For the text-containing cell, return its midpoint in [X, Y] coordinate format. 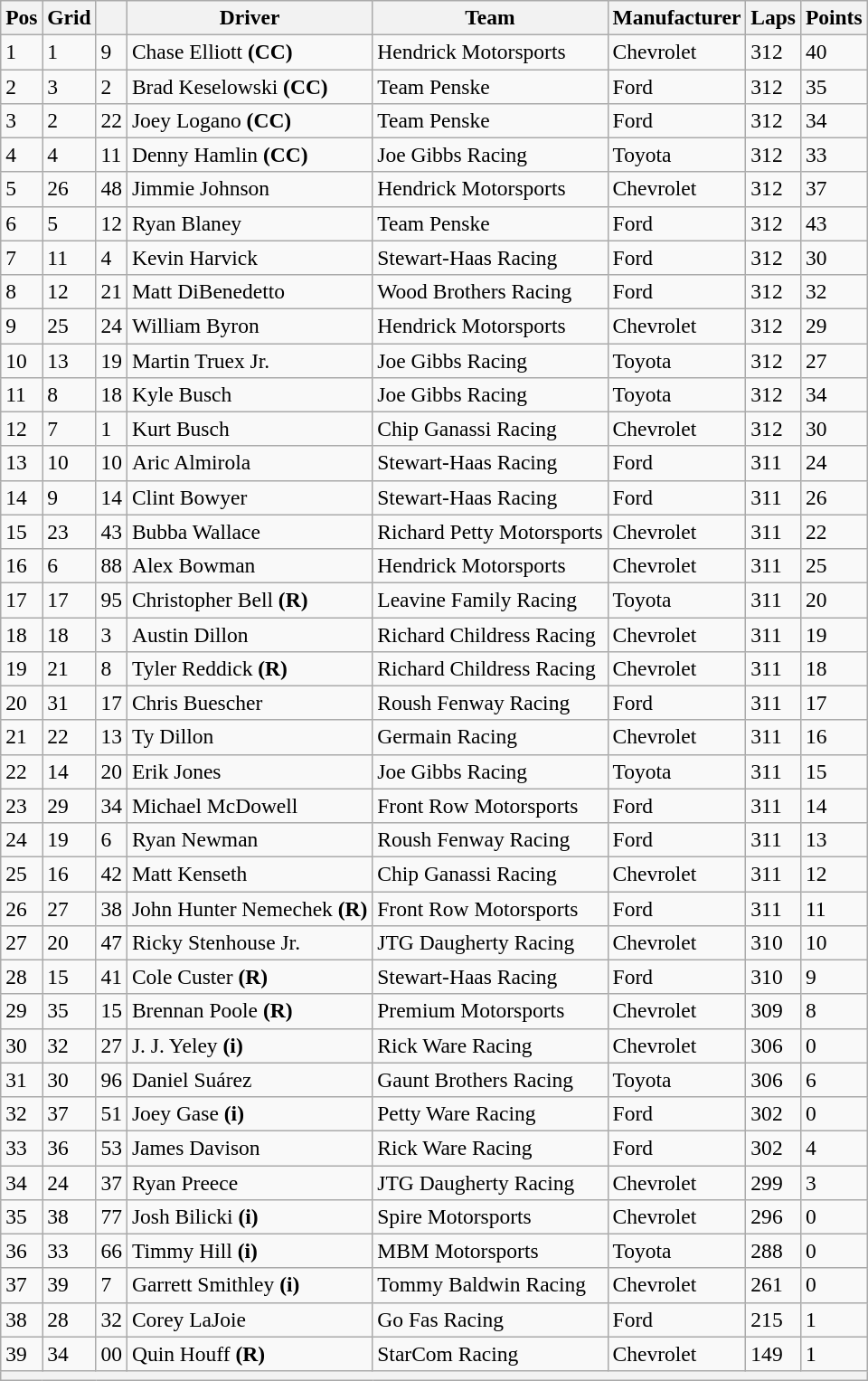
309 [774, 1011]
Points [834, 17]
Quin Houff (R) [250, 1354]
Richard Petty Motorsports [490, 532]
William Byron [250, 326]
Leavine Family Racing [490, 600]
Team [490, 17]
Laps [774, 17]
Petty Ware Racing [490, 1113]
James Davison [250, 1148]
StarCom Racing [490, 1354]
66 [111, 1251]
Joey Logano (CC) [250, 120]
Martin Truex Jr. [250, 360]
Tommy Baldwin Racing [490, 1285]
Josh Bilicki (i) [250, 1216]
47 [111, 942]
48 [111, 189]
Driver [250, 17]
41 [111, 977]
Ty Dillon [250, 737]
Alex Bowman [250, 565]
Corey LaJoie [250, 1320]
Chase Elliott (CC) [250, 52]
Wood Brothers Racing [490, 291]
42 [111, 874]
296 [774, 1216]
John Hunter Nemechek (R) [250, 908]
Timmy Hill (i) [250, 1251]
Kevin Harvick [250, 258]
Matt Kenseth [250, 874]
00 [111, 1354]
Austin Dillon [250, 634]
Erik Jones [250, 771]
40 [834, 52]
96 [111, 1080]
149 [774, 1354]
Germain Racing [490, 737]
Garrett Smithley (i) [250, 1285]
Ricky Stenhouse Jr. [250, 942]
Kyle Busch [250, 394]
Spire Motorsports [490, 1216]
288 [774, 1251]
Go Fas Racing [490, 1320]
Clint Bowyer [250, 497]
215 [774, 1320]
Jimmie Johnson [250, 189]
Manufacturer [676, 17]
77 [111, 1216]
Brennan Poole (R) [250, 1011]
Ryan Newman [250, 839]
299 [774, 1182]
261 [774, 1285]
Aric Almirola [250, 463]
Joey Gase (i) [250, 1113]
Daniel Suárez [250, 1080]
Denny Hamlin (CC) [250, 155]
MBM Motorsports [490, 1251]
Tyler Reddick (R) [250, 668]
Ryan Preece [250, 1182]
Pos [22, 17]
Premium Motorsports [490, 1011]
Kurt Busch [250, 429]
53 [111, 1148]
95 [111, 600]
Gaunt Brothers Racing [490, 1080]
88 [111, 565]
Ryan Blaney [250, 223]
Matt DiBenedetto [250, 291]
51 [111, 1113]
Brad Keselowski (CC) [250, 86]
Christopher Bell (R) [250, 600]
Bubba Wallace [250, 532]
Grid [69, 17]
J. J. Yeley (i) [250, 1045]
Michael McDowell [250, 806]
Chris Buescher [250, 703]
Cole Custer (R) [250, 977]
